Pinpoint the cell where the given text exists, returning its (x, y) midpoint coordinate. 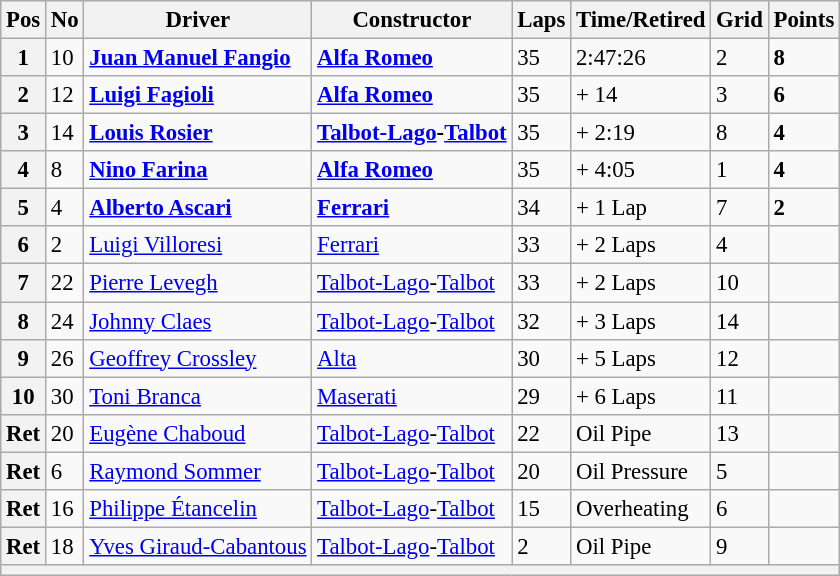
Constructor (412, 20)
Eugène Chaboud (198, 433)
+ 6 Laps (641, 396)
Points (804, 20)
+ 14 (641, 95)
Laps (542, 20)
18 (65, 546)
Alberto Ascari (198, 208)
16 (65, 509)
Luigi Fagioli (198, 95)
No (65, 20)
+ 2:19 (641, 133)
+ 4:05 (641, 170)
Nino Farina (198, 170)
34 (542, 208)
Alta (412, 358)
Toni Branca (198, 396)
Maserati (412, 396)
Juan Manuel Fangio (198, 58)
Driver (198, 20)
Yves Giraud-Cabantous (198, 546)
26 (65, 358)
Overheating (641, 509)
+ 3 Laps (641, 321)
Pierre Levegh (198, 283)
Johnny Claes (198, 321)
24 (65, 321)
Louis Rosier (198, 133)
Philippe Étancelin (198, 509)
+ 1 Lap (641, 208)
Oil Pressure (641, 471)
11 (740, 396)
Raymond Sommer (198, 471)
Grid (740, 20)
32 (542, 321)
29 (542, 396)
13 (740, 433)
2:47:26 (641, 58)
Time/Retired (641, 20)
Pos (24, 20)
Luigi Villoresi (198, 245)
Geoffrey Crossley (198, 358)
+ 5 Laps (641, 358)
15 (542, 509)
